Search for the cell housing the specified text and yield its [X, Y] center coordinate. 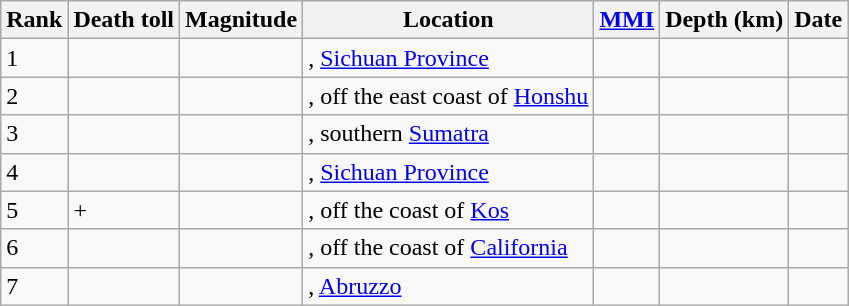
+ [124, 210]
4 [34, 172]
Depth (km) [724, 20]
2 [34, 96]
, off the coast of Kos [448, 210]
MMI [627, 20]
Date [818, 20]
Death toll [124, 20]
5 [34, 210]
Magnitude [242, 20]
6 [34, 248]
, off the coast of California [448, 248]
3 [34, 134]
, southern Sumatra [448, 134]
, off the east coast of Honshu [448, 96]
Location [448, 20]
Rank [34, 20]
7 [34, 286]
1 [34, 58]
, Abruzzo [448, 286]
